For the text-containing cell, return its midpoint in (x, y) coordinate format. 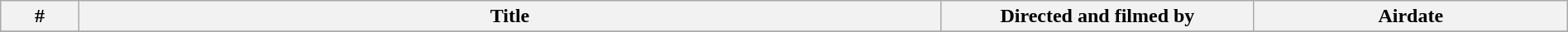
Airdate (1411, 16)
# (40, 16)
Title (509, 16)
Directed and filmed by (1097, 16)
